Identify which cell holds the provided text, then report its [x, y] central coordinate. 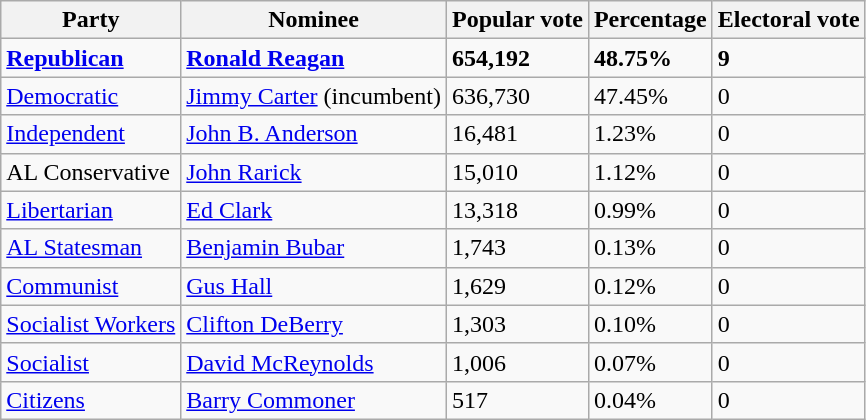
0.10% [650, 324]
0.12% [650, 286]
Barry Commoner [314, 400]
AL Statesman [91, 248]
Benjamin Bubar [314, 248]
Ed Clark [314, 210]
Percentage [650, 20]
Communist [91, 286]
Gus Hall [314, 286]
13,318 [517, 210]
John B. Anderson [314, 134]
John Rarick [314, 172]
517 [517, 400]
1.12% [650, 172]
Nominee [314, 20]
Electoral vote [788, 20]
Party [91, 20]
Citizens [91, 400]
1,743 [517, 248]
Socialist [91, 362]
0.04% [650, 400]
16,481 [517, 134]
48.75% [650, 58]
Republican [91, 58]
0.07% [650, 362]
Popular vote [517, 20]
Libertarian [91, 210]
1.23% [650, 134]
0.99% [650, 210]
636,730 [517, 96]
Independent [91, 134]
David McReynolds [314, 362]
Socialist Workers [91, 324]
Ronald Reagan [314, 58]
9 [788, 58]
0.13% [650, 248]
Jimmy Carter (incumbent) [314, 96]
15,010 [517, 172]
654,192 [517, 58]
Democratic [91, 96]
AL Conservative [91, 172]
1,629 [517, 286]
Clifton DeBerry [314, 324]
47.45% [650, 96]
1,006 [517, 362]
1,303 [517, 324]
